Return (x, y) of the center of cell containing provided text 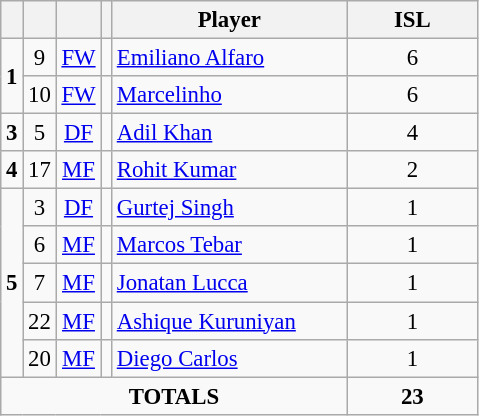
Rohit Kumar (229, 170)
10 (40, 95)
Ashique Kuruniyan (229, 321)
Marcos Tebar (229, 245)
17 (40, 170)
TOTALS (174, 396)
Emiliano Alfaro (229, 58)
Adil Khan (229, 133)
Gurtej Singh (229, 208)
Marcelinho (229, 95)
Diego Carlos (229, 358)
ISL (412, 20)
9 (40, 58)
2 (412, 170)
Player (229, 20)
23 (412, 396)
7 (40, 283)
Jonatan Lucca (229, 283)
20 (40, 358)
22 (40, 321)
